Scan for the cell matching the given text and deliver its [X, Y] coordinate at center. 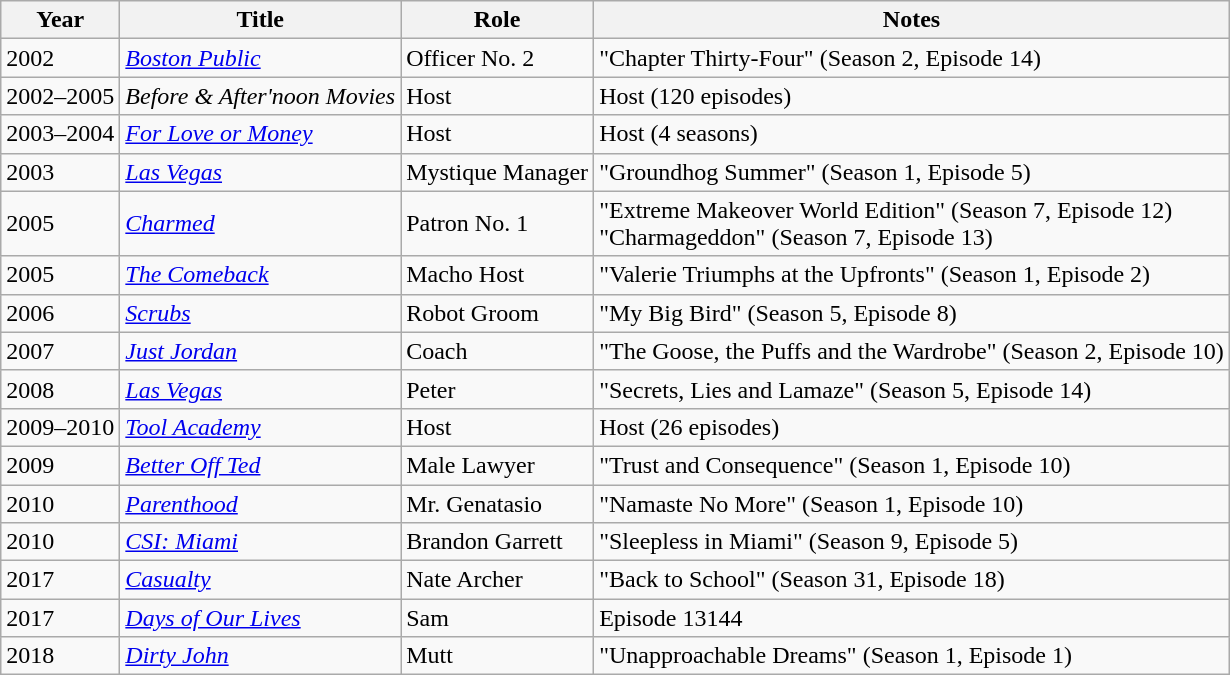
Mystique Manager [498, 172]
Coach [498, 351]
2009–2010 [60, 427]
Host (4 seasons) [912, 134]
"Back to School" (Season 31, Episode 18) [912, 580]
Mr. Genatasio [498, 503]
Officer No. 2 [498, 58]
Mutt [498, 656]
"My Big Bird" (Season 5, Episode 8) [912, 313]
Macho Host [498, 275]
Peter [498, 389]
"Secrets, Lies and Lamaze" (Season 5, Episode 14) [912, 389]
Robot Groom [498, 313]
The Comeback [260, 275]
2007 [60, 351]
"The Goose, the Puffs and the Wardrobe" (Season 2, Episode 10) [912, 351]
Title [260, 20]
"Trust and Consequence" (Season 1, Episode 10) [912, 465]
"Chapter Thirty-Four" (Season 2, Episode 14) [912, 58]
"Sleepless in Miami" (Season 9, Episode 5) [912, 542]
Role [498, 20]
"Groundhog Summer" (Season 1, Episode 5) [912, 172]
Sam [498, 618]
2003 [60, 172]
For Love or Money [260, 134]
Host (26 episodes) [912, 427]
Brandon Garrett [498, 542]
2018 [60, 656]
Parenthood [260, 503]
Before & After'noon Movies [260, 96]
Nate Archer [498, 580]
Better Off Ted [260, 465]
"Unapproachable Dreams" (Season 1, Episode 1) [912, 656]
Tool Academy [260, 427]
Year [60, 20]
Charmed [260, 224]
Host (120 episodes) [912, 96]
CSI: Miami [260, 542]
Dirty John [260, 656]
2006 [60, 313]
"Namaste No More" (Season 1, Episode 10) [912, 503]
"Extreme Makeover World Edition" (Season 7, Episode 12)"Charmageddon" (Season 7, Episode 13) [912, 224]
Scrubs [260, 313]
2009 [60, 465]
Episode 13144 [912, 618]
"Valerie Triumphs at the Upfronts" (Season 1, Episode 2) [912, 275]
Male Lawyer [498, 465]
Boston Public [260, 58]
2002–2005 [60, 96]
Days of Our Lives [260, 618]
Notes [912, 20]
Patron No. 1 [498, 224]
Just Jordan [260, 351]
2003–2004 [60, 134]
2002 [60, 58]
Casualty [260, 580]
2008 [60, 389]
